Provide the (x, y) coordinate of the cell's center where the given text is located.  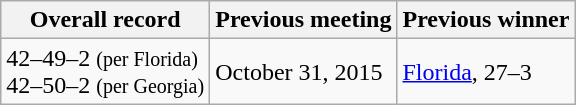
Previous meeting (304, 20)
Previous winner (486, 20)
42–49–2 (per Florida)42–50–2 (per Georgia) (106, 72)
October 31, 2015 (304, 72)
Florida, 27–3 (486, 72)
Overall record (106, 20)
